Pinpoint the cell where the given text exists, returning its (X, Y) midpoint coordinate. 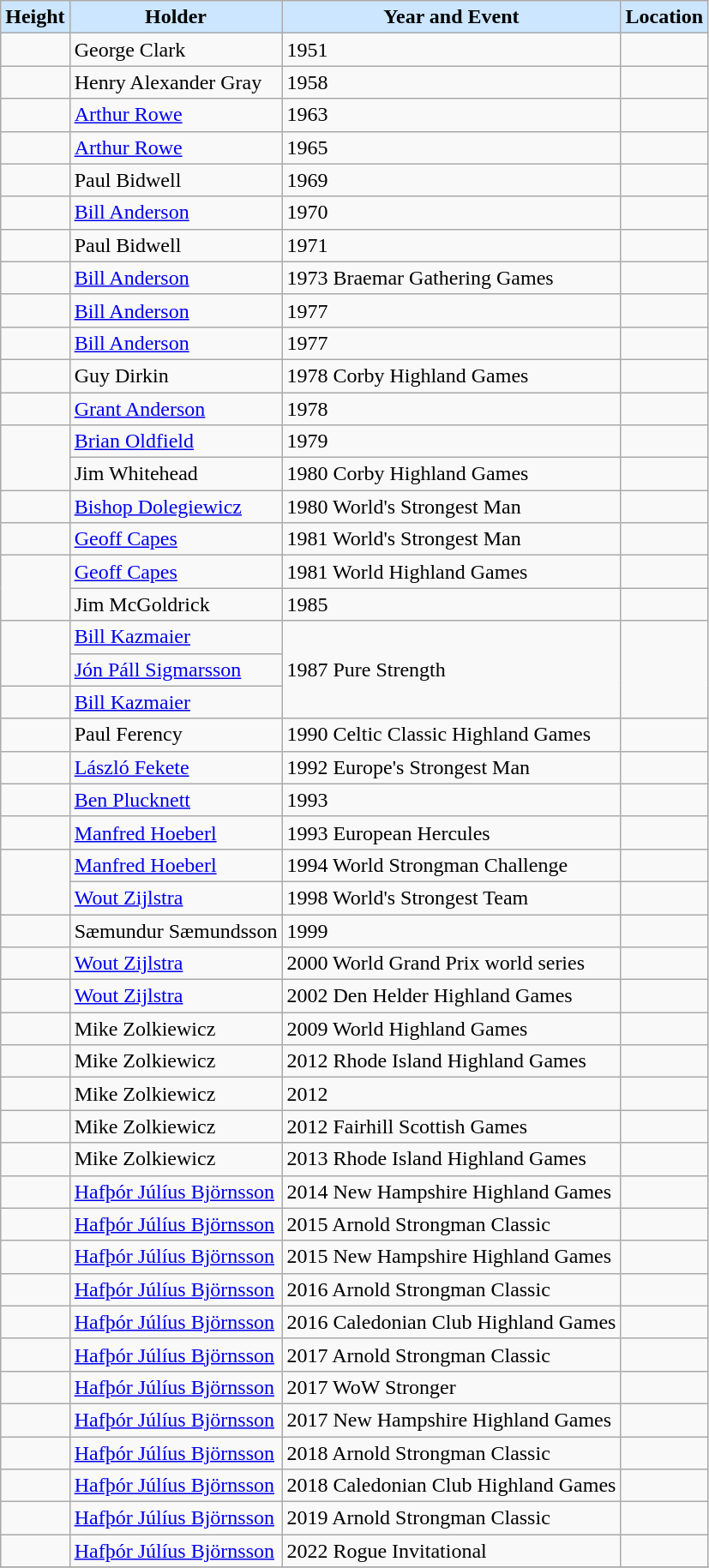
2017 WoW Stronger (451, 1387)
1963 (451, 115)
2016 Arnold Strongman Classic (451, 1289)
1969 (451, 180)
1985 (451, 604)
1981 World Highland Games (451, 572)
2017 New Hampshire Highland Games (451, 1420)
2009 World Highland Games (451, 1029)
1981 World's Strongest Man (451, 539)
1994 World Strongman Challenge (451, 865)
2018 Caledonian Club Highland Games (451, 1486)
George Clark (176, 50)
Year and Event (451, 17)
Holder (176, 17)
1979 (451, 442)
2022 Rogue Invitational (451, 1551)
2000 World Grand Prix world series (451, 964)
Brian Oldfield (176, 442)
2012 Rhode Island Highland Games (451, 1061)
2014 New Hampshire Highland Games (451, 1192)
1980 World's Strongest Man (451, 507)
1973 Braemar Gathering Games (451, 278)
2012 (451, 1094)
1951 (451, 50)
1987 Pure Strength (451, 670)
Location (664, 17)
Jón Páll Sigmarsson (176, 670)
1971 (451, 245)
1978 (451, 409)
1978 Corby Highland Games (451, 375)
Paul Ferency (176, 735)
2013 Rhode Island Highland Games (451, 1159)
1992 Europe's Strongest Man (451, 767)
2012 Fairhill Scottish Games (451, 1126)
2018 Arnold Strongman Classic (451, 1453)
1980 Corby Highland Games (451, 474)
2015 Arnold Strongman Classic (451, 1224)
1993 European Hercules (451, 832)
1970 (451, 213)
Grant Anderson (176, 409)
1990 Celtic Classic Highland Games (451, 735)
Jim Whitehead (176, 474)
Height (35, 17)
Guy Dirkin (176, 375)
Sæmundur Sæmundsson (176, 930)
2019 Arnold Strongman Classic (451, 1518)
Bishop Dolegiewicz (176, 507)
2015 New Hampshire Highland Games (451, 1257)
2016 Caledonian Club Highland Games (451, 1322)
2017 Arnold Strongman Classic (451, 1355)
1958 (451, 82)
2002 Den Helder Highland Games (451, 996)
1993 (451, 800)
Henry Alexander Gray (176, 82)
1999 (451, 930)
1998 World's Strongest Team (451, 898)
1965 (451, 147)
Jim McGoldrick (176, 604)
Ben Plucknett (176, 800)
László Fekete (176, 767)
